Return (x, y) of the center of cell containing provided text 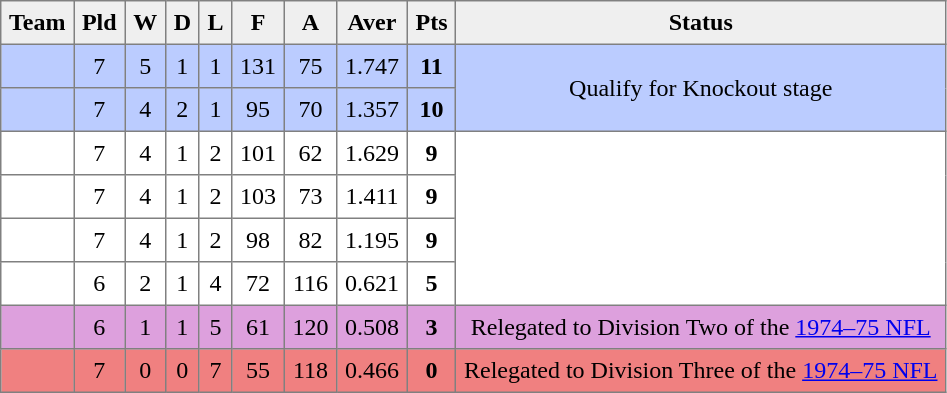
Qualify for Knockout stage (701, 88)
11 (431, 66)
Pts (431, 23)
120 (310, 327)
0.466 (372, 371)
Relegated to Division Two of the 1974–75 NFL (701, 327)
L (216, 23)
72 (258, 284)
10 (431, 110)
0.508 (372, 327)
W (145, 23)
116 (310, 284)
118 (310, 371)
1.195 (372, 240)
3 (431, 327)
Pld (100, 23)
Status (701, 23)
F (258, 23)
D (182, 23)
Team (38, 23)
70 (310, 110)
1.357 (372, 110)
A (310, 23)
82 (310, 240)
103 (258, 197)
1.411 (372, 197)
1.747 (372, 66)
95 (258, 110)
Relegated to Division Three of the 1974–75 NFL (701, 371)
1.629 (372, 153)
55 (258, 371)
Aver (372, 23)
75 (310, 66)
101 (258, 153)
61 (258, 327)
73 (310, 197)
0.621 (372, 284)
62 (310, 153)
98 (258, 240)
131 (258, 66)
